Locate the cell with the specified text and output its [X, Y] center coordinate. 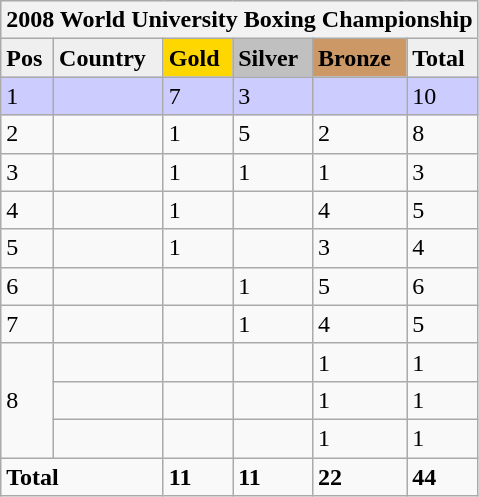
22 [359, 477]
Pos [28, 58]
Country [109, 58]
Gold [198, 58]
10 [442, 96]
Silver [273, 58]
44 [442, 477]
Bronze [359, 58]
2008 World University Boxing Championship [240, 20]
